Find where the given text appears and provide that cell's center as (X, Y) coordinate. 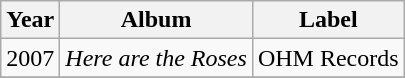
Year (30, 20)
2007 (30, 58)
Here are the Roses (156, 58)
Label (328, 20)
Album (156, 20)
OHM Records (328, 58)
